For the text-containing cell, return its midpoint in (x, y) coordinate format. 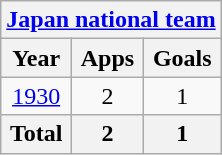
Goals (182, 58)
Total (36, 134)
1930 (36, 96)
Year (36, 58)
Apps (108, 58)
Japan national team (111, 20)
